From the cell containing the given text, extract its center point as [X, Y] coordinate. 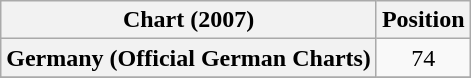
74 [423, 58]
Germany (Official German Charts) [189, 58]
Chart (2007) [189, 20]
Position [423, 20]
